Return [x, y] of the center of cell containing provided text 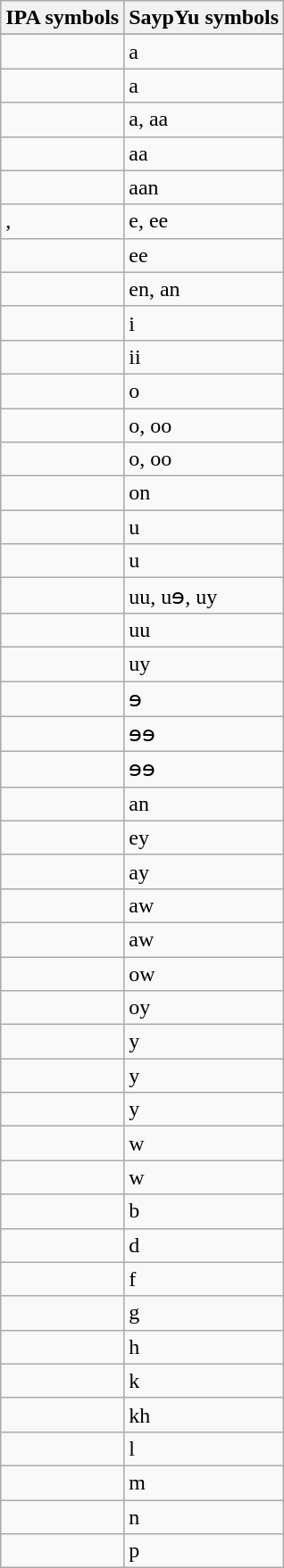
e, ee [204, 221]
n [204, 1517]
i [204, 323]
kh [204, 1415]
uu, uɘ, uy [204, 596]
m [204, 1482]
d [204, 1245]
ay [204, 871]
aa [204, 153]
a, aa [204, 120]
an [204, 804]
on [204, 493]
p [204, 1551]
aan [204, 187]
ow [204, 973]
b [204, 1211]
l [204, 1448]
uy [204, 664]
SaypYu symbols [204, 18]
k [204, 1381]
g [204, 1313]
ii [204, 357]
f [204, 1279]
uu [204, 630]
h [204, 1347]
ee [204, 255]
en, an [204, 289]
ɘ [204, 699]
o [204, 391]
, [63, 221]
ey [204, 838]
IPA symbols [63, 18]
oy [204, 1008]
